Return [X, Y] of the center of cell containing provided text 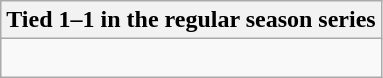
Tied 1–1 in the regular season series [191, 20]
